Return (x, y) of the center of cell containing provided text 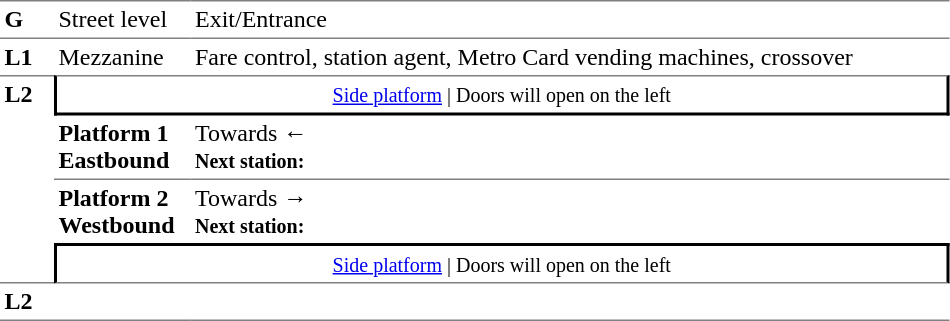
G (27, 20)
Towards → Next station: (570, 212)
Street level (122, 20)
L1 (27, 57)
Platform 2 Westbound (122, 212)
Exit/Entrance (570, 20)
Platform 1Eastbound (122, 148)
Mezzanine (122, 57)
Fare control, station agent, Metro Card vending machines, crossover (570, 57)
L2 (27, 179)
Towards ← Next station: (570, 148)
